Determine the (x, y) coordinate at the center of the cell enclosing the given text.  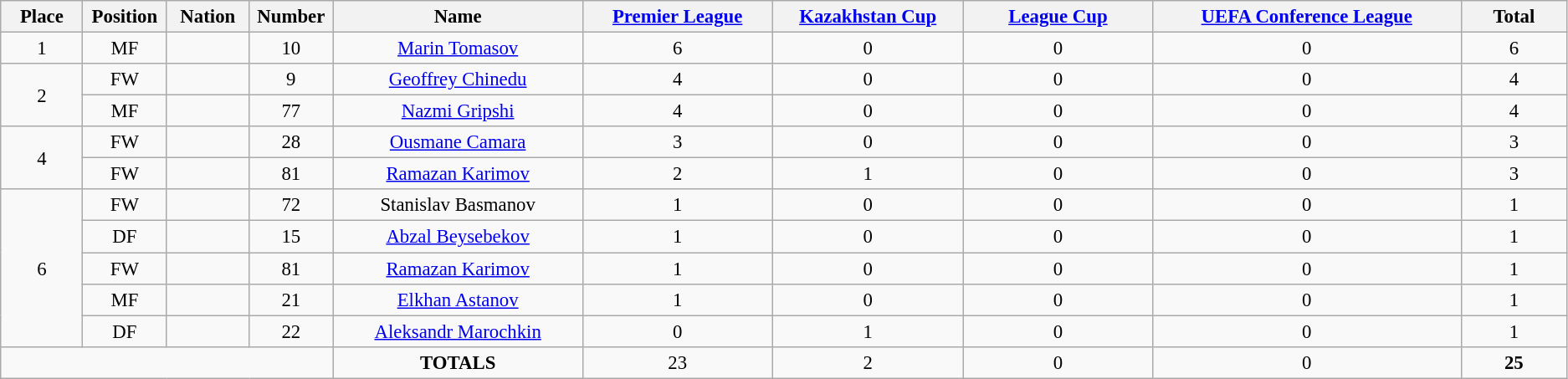
Total (1514, 17)
Stanislav Basmanov (459, 205)
Place (42, 17)
Elkhan Astanov (459, 300)
25 (1514, 362)
Number (291, 17)
League Cup (1058, 17)
22 (291, 331)
9 (291, 79)
72 (291, 205)
Nation (208, 17)
77 (291, 111)
10 (291, 49)
23 (677, 362)
Position (125, 17)
28 (291, 142)
Marin Tomasov (459, 49)
15 (291, 237)
Premier League (677, 17)
Abzal Beysebekov (459, 237)
Ousmane Camara (459, 142)
UEFA Conference League (1307, 17)
Name (459, 17)
21 (291, 300)
Aleksandr Marochkin (459, 331)
Geoffrey Chinedu (459, 79)
Kazakhstan Cup (869, 17)
TOTALS (459, 362)
Nazmi Gripshi (459, 111)
